Return the (x, y) coordinate for the center point of the cell that contains the specified text.  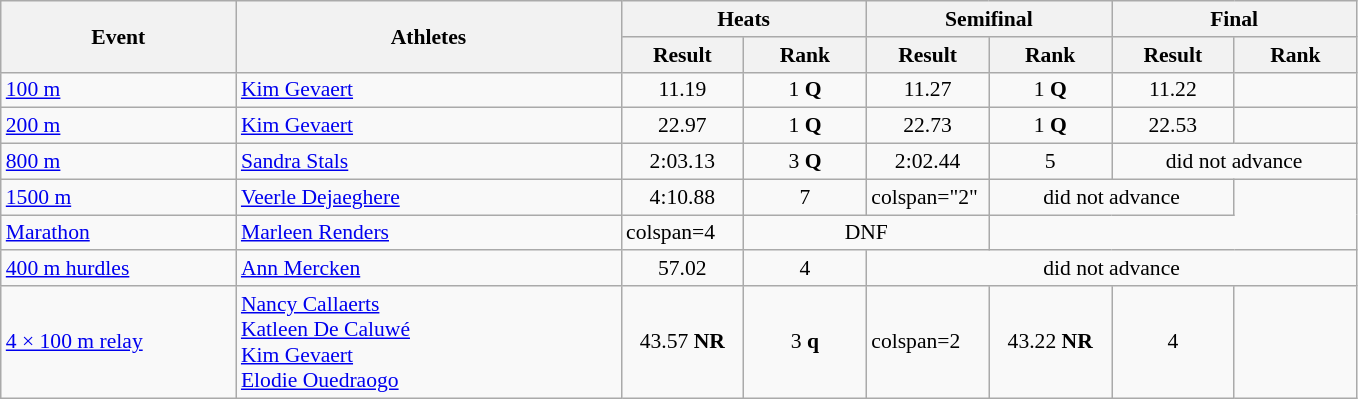
43.22 NR (1050, 342)
5 (1050, 162)
200 m (118, 126)
Ann Mercken (428, 269)
colspan="2" (928, 197)
11.27 (928, 90)
22.97 (682, 126)
22.53 (1174, 126)
Marleen Renders (428, 233)
43.57 NR (682, 342)
Veerle Dejaeghere (428, 197)
2:02.44 (928, 162)
Marathon (118, 233)
400 m hurdles (118, 269)
DNF (866, 233)
Semifinal (988, 19)
colspan=4 (682, 233)
Athletes (428, 36)
Heats (744, 19)
1500 m (118, 197)
4 × 100 m relay (118, 342)
Event (118, 36)
7 (806, 197)
Sandra Stals (428, 162)
2:03.13 (682, 162)
Nancy CallaertsKatleen De Caluwé Kim GevaertElodie Ouedraogo (428, 342)
800 m (118, 162)
colspan=2 (928, 342)
57.02 (682, 269)
3 Q (806, 162)
4:10.88 (682, 197)
22.73 (928, 126)
11.19 (682, 90)
3 q (806, 342)
Final (1234, 19)
11.22 (1174, 90)
100 m (118, 90)
